Detect which cell encompasses the target text, then output its (x, y) center coordinate. 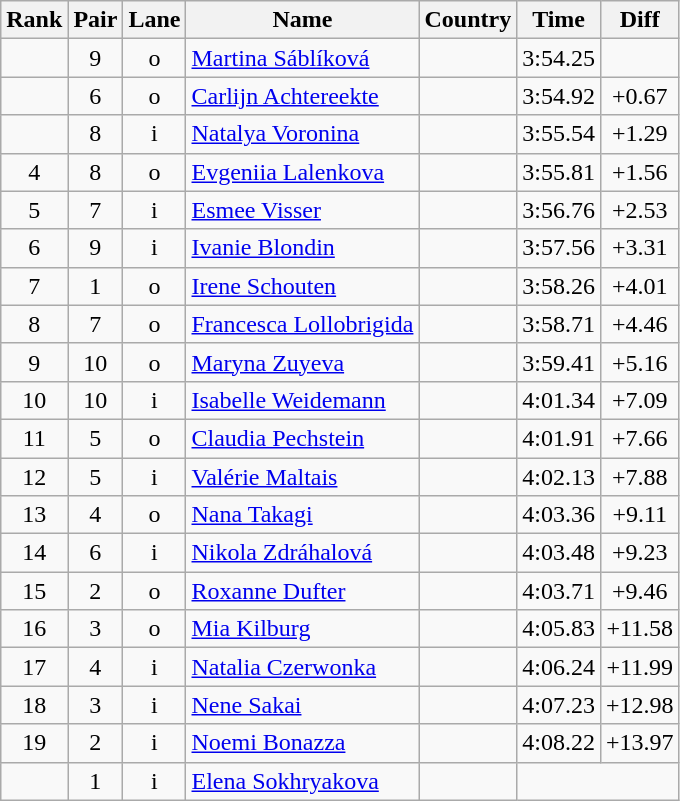
+7.09 (640, 400)
Name (302, 20)
11 (34, 438)
Irene Schouten (302, 286)
Francesca Lollobrigida (302, 324)
13 (34, 515)
3:57.56 (559, 248)
Country (468, 20)
3:59.41 (559, 362)
Ivanie Blondin (302, 248)
+4.01 (640, 286)
3:54.25 (559, 58)
+5.16 (640, 362)
Elena Sokhryakova (302, 781)
Natalia Czerwonka (302, 667)
17 (34, 667)
+11.58 (640, 629)
3:55.54 (559, 134)
Natalya Voronina (302, 134)
19 (34, 743)
Nana Takagi (302, 515)
3:56.76 (559, 210)
Nene Sakai (302, 705)
12 (34, 477)
4:08.22 (559, 743)
15 (34, 591)
Roxanne Dufter (302, 591)
+13.97 (640, 743)
Martina Sáblíková (302, 58)
4:06.24 (559, 667)
4:02.13 (559, 477)
Pair (96, 20)
Valérie Maltais (302, 477)
4:03.71 (559, 591)
+1.29 (640, 134)
16 (34, 629)
Isabelle Weidemann (302, 400)
Evgeniia Lalenkova (302, 172)
+11.99 (640, 667)
Lane (154, 20)
Carlijn Achtereekte (302, 96)
3:55.81 (559, 172)
4:03.48 (559, 553)
+7.66 (640, 438)
3:58.71 (559, 324)
Mia Kilburg (302, 629)
+4.46 (640, 324)
Claudia Pechstein (302, 438)
14 (34, 553)
+0.67 (640, 96)
4:07.23 (559, 705)
3:54.92 (559, 96)
Nikola Zdráhalová (302, 553)
+7.88 (640, 477)
+9.23 (640, 553)
+9.46 (640, 591)
Rank (34, 20)
+3.31 (640, 248)
4:01.91 (559, 438)
Diff (640, 20)
+1.56 (640, 172)
4:01.34 (559, 400)
+12.98 (640, 705)
+9.11 (640, 515)
Esmee Visser (302, 210)
18 (34, 705)
Time (559, 20)
+2.53 (640, 210)
4:05.83 (559, 629)
3:58.26 (559, 286)
Maryna Zuyeva (302, 362)
4:03.36 (559, 515)
Noemi Bonazza (302, 743)
